Return [x, y] of the center of cell containing provided text 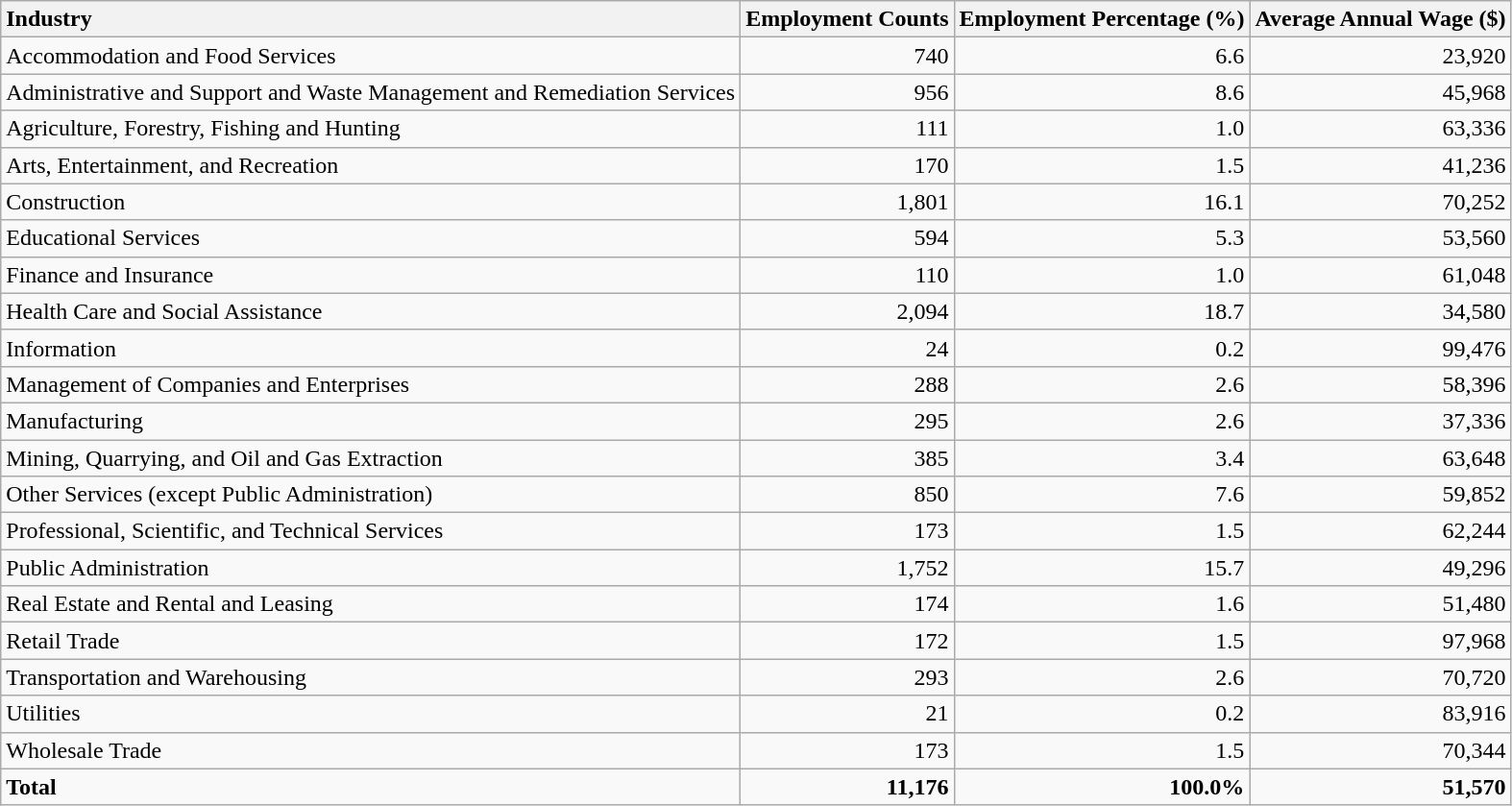
Other Services (except Public Administration) [371, 495]
174 [847, 604]
21 [847, 714]
Management of Companies and Enterprises [371, 384]
49,296 [1380, 568]
Construction [371, 202]
37,336 [1380, 421]
97,968 [1380, 641]
6.6 [1102, 56]
51,570 [1380, 787]
Real Estate and Rental and Leasing [371, 604]
Mining, Quarrying, and Oil and Gas Extraction [371, 458]
61,048 [1380, 275]
Health Care and Social Assistance [371, 311]
295 [847, 421]
70,252 [1380, 202]
11,176 [847, 787]
1,801 [847, 202]
Employment Percentage (%) [1102, 19]
850 [847, 495]
288 [847, 384]
15.7 [1102, 568]
63,648 [1380, 458]
Retail Trade [371, 641]
2,094 [847, 311]
594 [847, 238]
62,244 [1380, 531]
51,480 [1380, 604]
7.6 [1102, 495]
Accommodation and Food Services [371, 56]
53,560 [1380, 238]
Average Annual Wage ($) [1380, 19]
293 [847, 677]
Finance and Insurance [371, 275]
Utilities [371, 714]
83,916 [1380, 714]
740 [847, 56]
70,720 [1380, 677]
100.0% [1102, 787]
1,752 [847, 568]
Professional, Scientific, and Technical Services [371, 531]
34,580 [1380, 311]
23,920 [1380, 56]
956 [847, 92]
16.1 [1102, 202]
63,336 [1380, 129]
18.7 [1102, 311]
Transportation and Warehousing [371, 677]
172 [847, 641]
110 [847, 275]
58,396 [1380, 384]
24 [847, 348]
41,236 [1380, 165]
170 [847, 165]
385 [847, 458]
Administrative and Support and Waste Management and Remediation Services [371, 92]
Total [371, 787]
Information [371, 348]
70,344 [1380, 750]
1.6 [1102, 604]
Industry [371, 19]
59,852 [1380, 495]
Educational Services [371, 238]
45,968 [1380, 92]
Wholesale Trade [371, 750]
111 [847, 129]
Arts, Entertainment, and Recreation [371, 165]
99,476 [1380, 348]
3.4 [1102, 458]
5.3 [1102, 238]
8.6 [1102, 92]
Public Administration [371, 568]
Employment Counts [847, 19]
Agriculture, Forestry, Fishing and Hunting [371, 129]
Manufacturing [371, 421]
